Scan for the cell matching the given text and deliver its [x, y] coordinate at center. 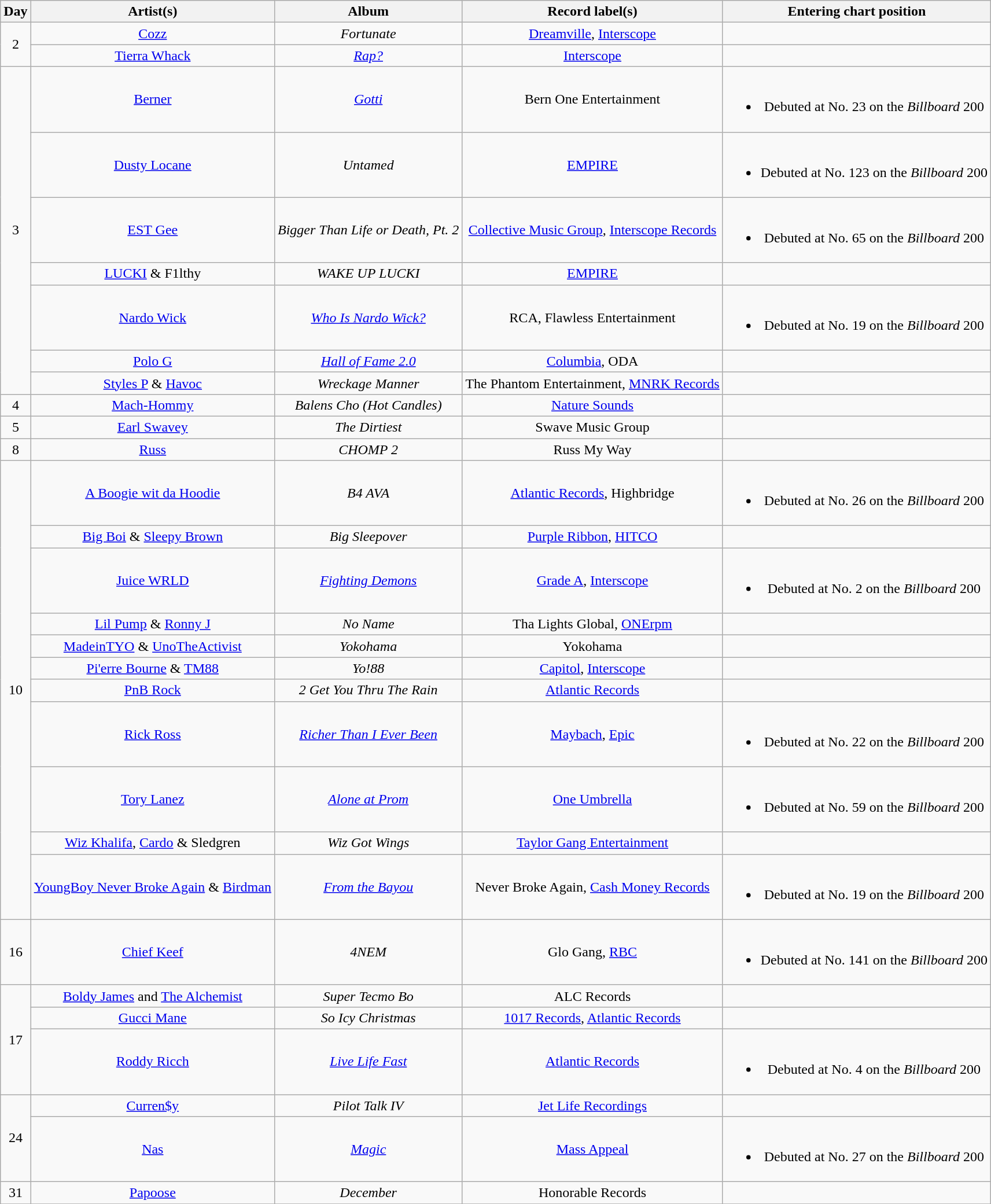
CHOMP 2 [368, 450]
Album [368, 12]
Capitol, Interscope [592, 668]
Pilot Talk IV [368, 1106]
Bern One Entertainment [592, 100]
Boldy James and The Alchemist [153, 996]
Fortunate [368, 34]
The Dirtiest [368, 427]
December [368, 1193]
Never Broke Again, Cash Money Records [592, 886]
8 [16, 450]
Debuted at No. 4 on the Billboard 200 [856, 1061]
Who Is Nardo Wick? [368, 317]
Debuted at No. 2 on the Billboard 200 [856, 581]
Glo Gang, RBC [592, 952]
1017 Records, Atlantic Records [592, 1018]
Taylor Gang Entertainment [592, 843]
Dreamville, Interscope [592, 34]
Curren$y [153, 1106]
From the Bayou [368, 886]
Richer Than I Ever Been [368, 734]
Columbia, ODA [592, 361]
Wreckage Manner [368, 383]
Juice WRLD [153, 581]
Rick Ross [153, 734]
Live Life Fast [368, 1061]
Tha Lights Global, ONErpm [592, 624]
Entering chart position [856, 12]
Nature Sounds [592, 405]
Debuted at No. 22 on the Billboard 200 [856, 734]
Balens Cho (Hot Candles) [368, 405]
Collective Music Group, Interscope Records [592, 230]
Debuted at No. 141 on the Billboard 200 [856, 952]
Grade A, Interscope [592, 581]
Berner [153, 100]
Nardo Wick [153, 317]
Swave Music Group [592, 427]
Debuted at No. 59 on the Billboard 200 [856, 800]
A Boogie wit da Hoodie [153, 493]
Honorable Records [592, 1193]
Gotti [368, 100]
ALC Records [592, 996]
Tory Lanez [153, 800]
Artist(s) [153, 12]
Untamed [368, 164]
EST Gee [153, 230]
Debuted at No. 23 on the Billboard 200 [856, 100]
Record label(s) [592, 12]
31 [16, 1193]
5 [16, 427]
Bigger Than Life or Death, Pt. 2 [368, 230]
Polo G [153, 361]
Big Sleepover [368, 537]
Mass Appeal [592, 1149]
YoungBoy Never Broke Again & Birdman [153, 886]
Earl Swavey [153, 427]
Interscope [592, 56]
2 [16, 45]
Maybach, Epic [592, 734]
Russ My Way [592, 450]
Tierra Whack [153, 56]
Debuted at No. 65 on the Billboard 200 [856, 230]
17 [16, 1039]
MadeinTYO & UnoTheActivist [153, 646]
Rap? [368, 56]
Debuted at No. 123 on the Billboard 200 [856, 164]
Wiz Khalifa, Cardo & Sledgren [153, 843]
Magic [368, 1149]
Hall of Fame 2.0 [368, 361]
Nas [153, 1149]
Alone at Prom [368, 800]
Jet Life Recordings [592, 1106]
Fighting Demons [368, 581]
4 [16, 405]
24 [16, 1139]
Roddy Ricch [153, 1061]
Day [16, 12]
RCA, Flawless Entertainment [592, 317]
Yo!88 [368, 668]
Chief Keef [153, 952]
3 [16, 230]
So Icy Christmas [368, 1018]
B4 AVA [368, 493]
Lil Pump & Ronny J [153, 624]
Super Tecmo Bo [368, 996]
One Umbrella [592, 800]
2 Get You Thru The Rain [368, 690]
The Phantom Entertainment, MNRK Records [592, 383]
Big Boi & Sleepy Brown [153, 537]
Papoose [153, 1193]
10 [16, 690]
PnB Rock [153, 690]
Dusty Locane [153, 164]
WAKE UP LUCKI [368, 274]
16 [16, 952]
Atlantic Records, Highbridge [592, 493]
Mach-Hommy [153, 405]
Wiz Got Wings [368, 843]
Gucci Mane [153, 1018]
Pi'erre Bourne & TM88 [153, 668]
Styles P & Havoc [153, 383]
LUCKI & F1lthy [153, 274]
4NEM [368, 952]
Debuted at No. 26 on the Billboard 200 [856, 493]
Russ [153, 450]
Cozz [153, 34]
Debuted at No. 27 on the Billboard 200 [856, 1149]
Purple Ribbon, HITCO [592, 537]
No Name [368, 624]
